Determine the [X, Y] coordinate at the center of the cell enclosing the given text.  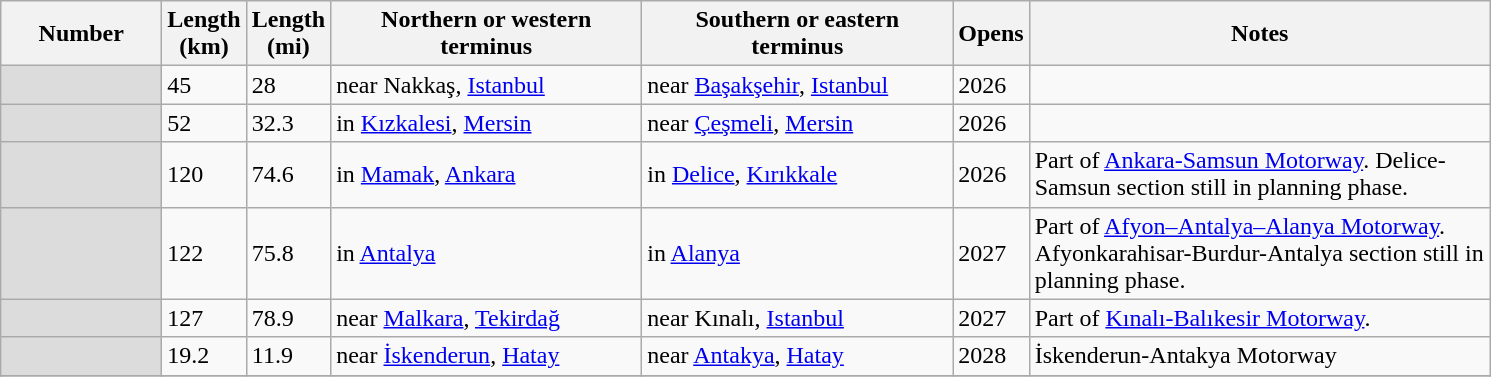
Part of Ankara-Samsun Motorway. Delice-Samsun section still in planning phase. [1260, 174]
Number [82, 34]
in Alanya [798, 253]
İskenderun-Antakya Motorway [1260, 356]
Southern or eastern terminus [798, 34]
near Nakkaş, Istanbul [486, 85]
Opens [991, 34]
near Antakya, Hatay [798, 356]
74.6 [288, 174]
45 [204, 85]
Length (km) [204, 34]
Northern or western terminus [486, 34]
in Mamak, Ankara [486, 174]
Part of Afyon–Antalya–Alanya Motorway. Afyonkarahisar-Burdur-Antalya section still in planning phase. [1260, 253]
127 [204, 318]
122 [204, 253]
Notes [1260, 34]
Length (mi) [288, 34]
Part of Kınalı-Balıkesir Motorway. [1260, 318]
19.2 [204, 356]
2028 [991, 356]
120 [204, 174]
32.3 [288, 123]
in Kızkalesi, Mersin [486, 123]
11.9 [288, 356]
near Başakşehir, Istanbul [798, 85]
in Antalya [486, 253]
near Malkara, Tekirdağ [486, 318]
28 [288, 85]
52 [204, 123]
near Çeşmeli, Mersin [798, 123]
78.9 [288, 318]
near Kınalı, Istanbul [798, 318]
in Delice, Kırıkkale [798, 174]
near İskenderun, Hatay [486, 356]
75.8 [288, 253]
